Search for the cell housing the specified text and yield its (X, Y) center coordinate. 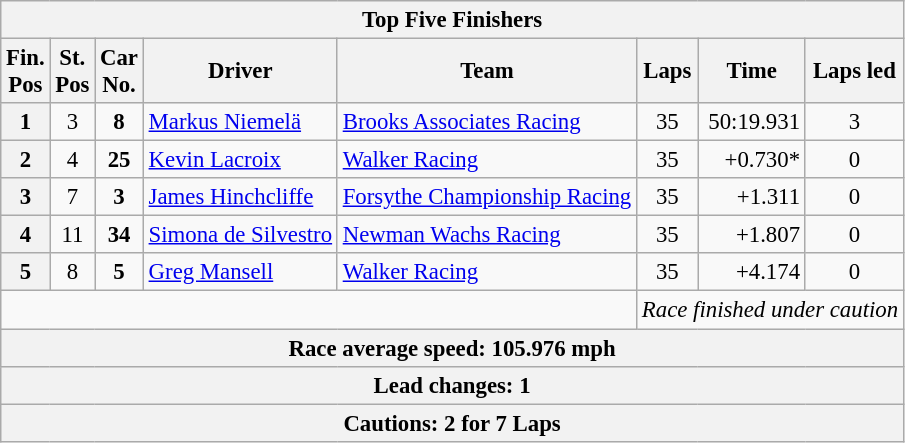
Fin.Pos (26, 72)
CarNo. (120, 72)
Time (752, 72)
Cautions: 2 for 7 Laps (452, 423)
Newman Wachs Racing (486, 235)
50:19.931 (752, 122)
Brooks Associates Racing (486, 122)
Forsythe Championship Racing (486, 197)
Greg Mansell (240, 273)
Race average speed: 105.976 mph (452, 348)
Kevin Lacroix (240, 160)
Markus Niemelä (240, 122)
St.Pos (72, 72)
25 (120, 160)
+1.807 (752, 235)
1 (26, 122)
7 (72, 197)
+1.311 (752, 197)
Team (486, 72)
Race finished under caution (770, 310)
Laps (668, 72)
+4.174 (752, 273)
Driver (240, 72)
11 (72, 235)
James Hinchcliffe (240, 197)
Lead changes: 1 (452, 385)
Top Five Finishers (452, 20)
2 (26, 160)
Simona de Silvestro (240, 235)
+0.730* (752, 160)
Laps led (854, 72)
34 (120, 235)
